Detect which cell encompasses the target text, then output its (X, Y) center coordinate. 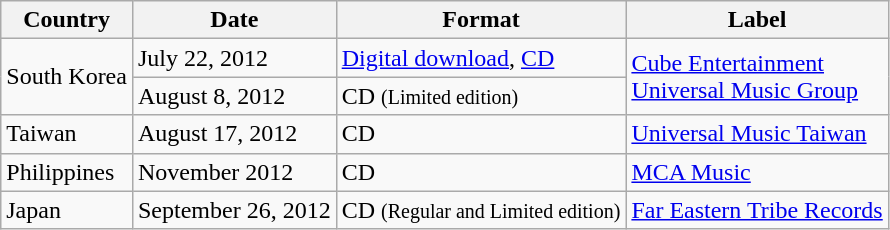
July 22, 2012 (234, 58)
Date (234, 20)
September 26, 2012 (234, 210)
South Korea (67, 77)
Cube EntertainmentUniversal Music Group (757, 77)
Format (481, 20)
CD (Regular and Limited edition) (481, 210)
Philippines (67, 172)
Japan (67, 210)
MCA Music (757, 172)
November 2012 (234, 172)
CD (Limited edition) (481, 96)
Label (757, 20)
Far Eastern Tribe Records (757, 210)
Digital download, CD (481, 58)
August 8, 2012 (234, 96)
August 17, 2012 (234, 134)
Universal Music Taiwan (757, 134)
Taiwan (67, 134)
Country (67, 20)
